Output the [x, y] coordinate of the center of the cell containing the given text.  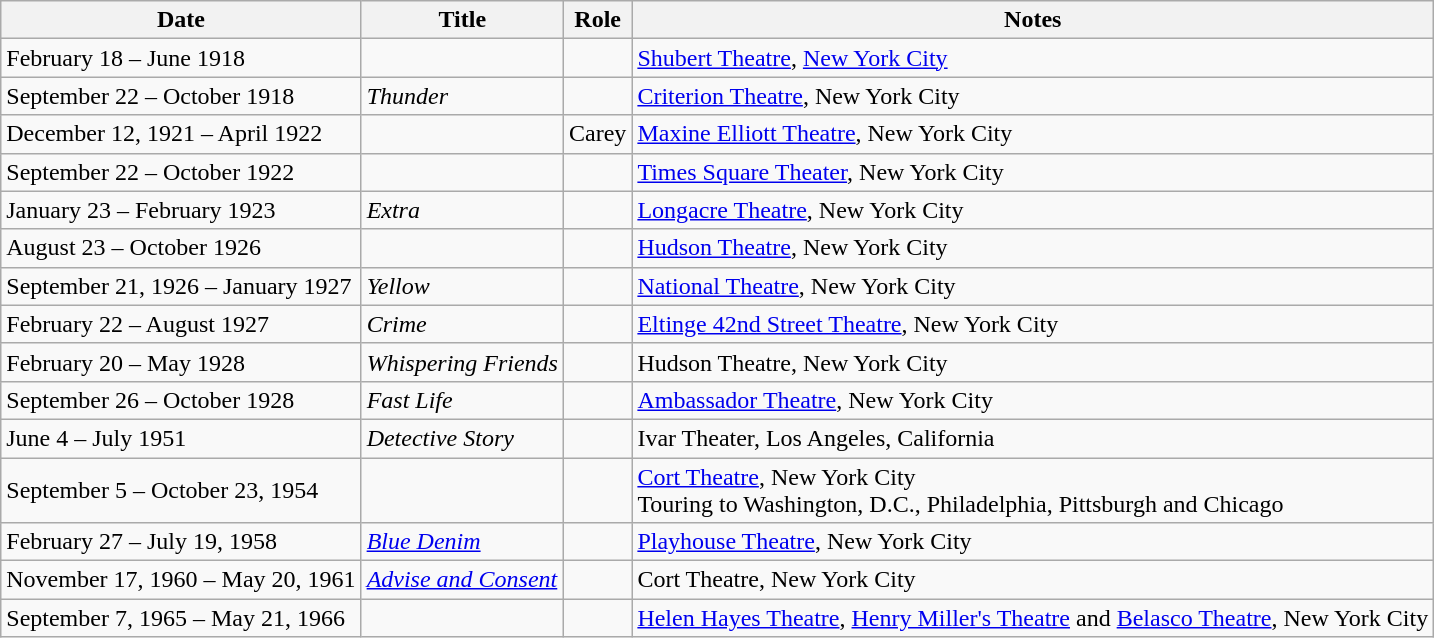
January 23 – February 1923 [181, 210]
Extra [462, 210]
Role [597, 20]
September 26 – October 1928 [181, 400]
Detective Story [462, 438]
Title [462, 20]
Eltinge 42nd Street Theatre, New York City [1033, 324]
February 20 – May 1928 [181, 362]
December 12, 1921 – April 1922 [181, 134]
Shubert Theatre, New York City [1033, 58]
Notes [1033, 20]
Thunder [462, 96]
Whispering Friends [462, 362]
Criterion Theatre, New York City [1033, 96]
Yellow [462, 286]
Fast Life [462, 400]
Cort Theatre, New York City [1033, 580]
September 21, 1926 – January 1927 [181, 286]
September 7, 1965 – May 21, 1966 [181, 618]
National Theatre, New York City [1033, 286]
August 23 – October 1926 [181, 248]
Helen Hayes Theatre, Henry Miller's Theatre and Belasco Theatre, New York City [1033, 618]
Longacre Theatre, New York City [1033, 210]
Advise and Consent [462, 580]
Carey [597, 134]
Crime [462, 324]
Ivar Theater, Los Angeles, California [1033, 438]
February 22 – August 1927 [181, 324]
September 22 – October 1922 [181, 172]
November 17, 1960 – May 20, 1961 [181, 580]
Blue Denim [462, 542]
Maxine Elliott Theatre, New York City [1033, 134]
June 4 – July 1951 [181, 438]
Cort Theatre, New York CityTouring to Washington, D.C., Philadelphia, Pittsburgh and Chicago [1033, 490]
February 27 – July 19, 1958 [181, 542]
September 22 – October 1918 [181, 96]
September 5 – October 23, 1954 [181, 490]
Ambassador Theatre, New York City [1033, 400]
Playhouse Theatre, New York City [1033, 542]
February 18 – June 1918 [181, 58]
Times Square Theater, New York City [1033, 172]
Date [181, 20]
